Capture the cell that displays the provided text and extract its [x, y] central coordinate. 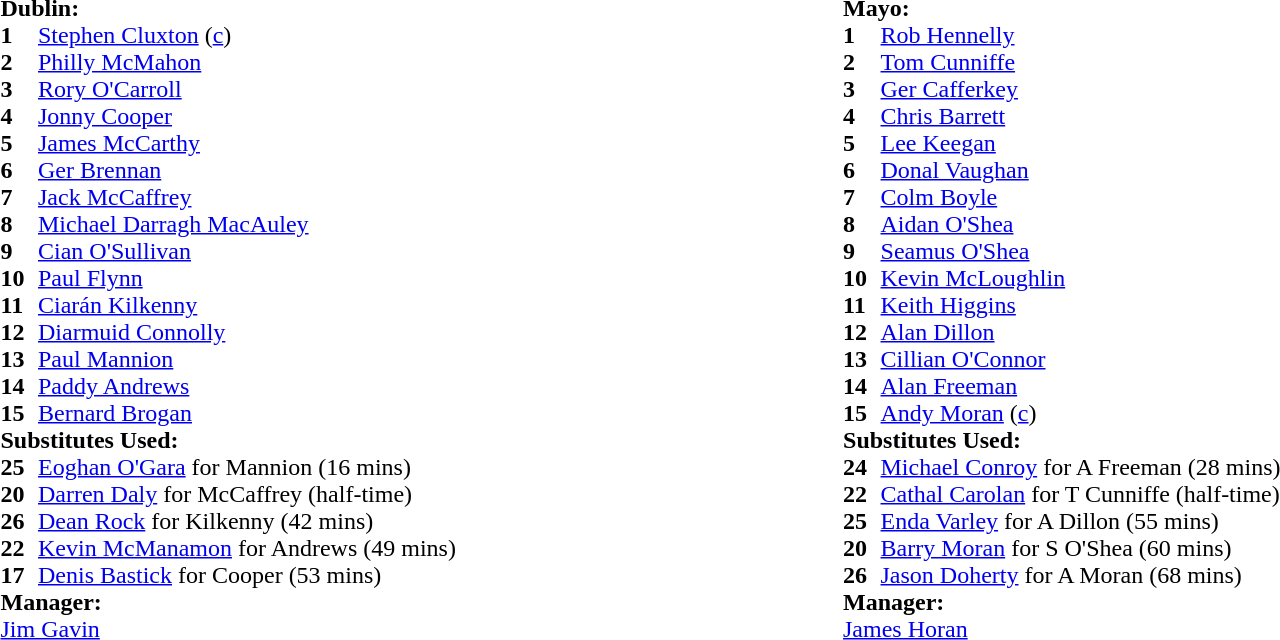
Michael Darragh MacAuley [247, 224]
Jonny Cooper [247, 116]
Diarmuid Connolly [247, 332]
Rory O'Carroll [247, 90]
Kevin McManamon for Andrews (49 mins) [247, 548]
Eoghan O'Gara for Mannion (16 mins) [247, 468]
Ciarán Kilkenny [247, 306]
Denis Bastick for Cooper (53 mins) [247, 576]
Darren Daly for McCaffrey (half-time) [247, 494]
Paul Mannion [247, 360]
Paddy Andrews [247, 386]
Stephen Cluxton (c) [247, 36]
Ger Brennan [247, 170]
Jack McCaffrey [247, 198]
James McCarthy [247, 144]
Cian O'Sullivan [247, 252]
Paul Flynn [247, 278]
Philly McMahon [247, 62]
17 [19, 576]
Bernard Brogan [247, 414]
24 [862, 468]
Dean Rock for Kilkenny (42 mins) [247, 522]
